Capture the cell that displays the provided text and extract its [x, y] central coordinate. 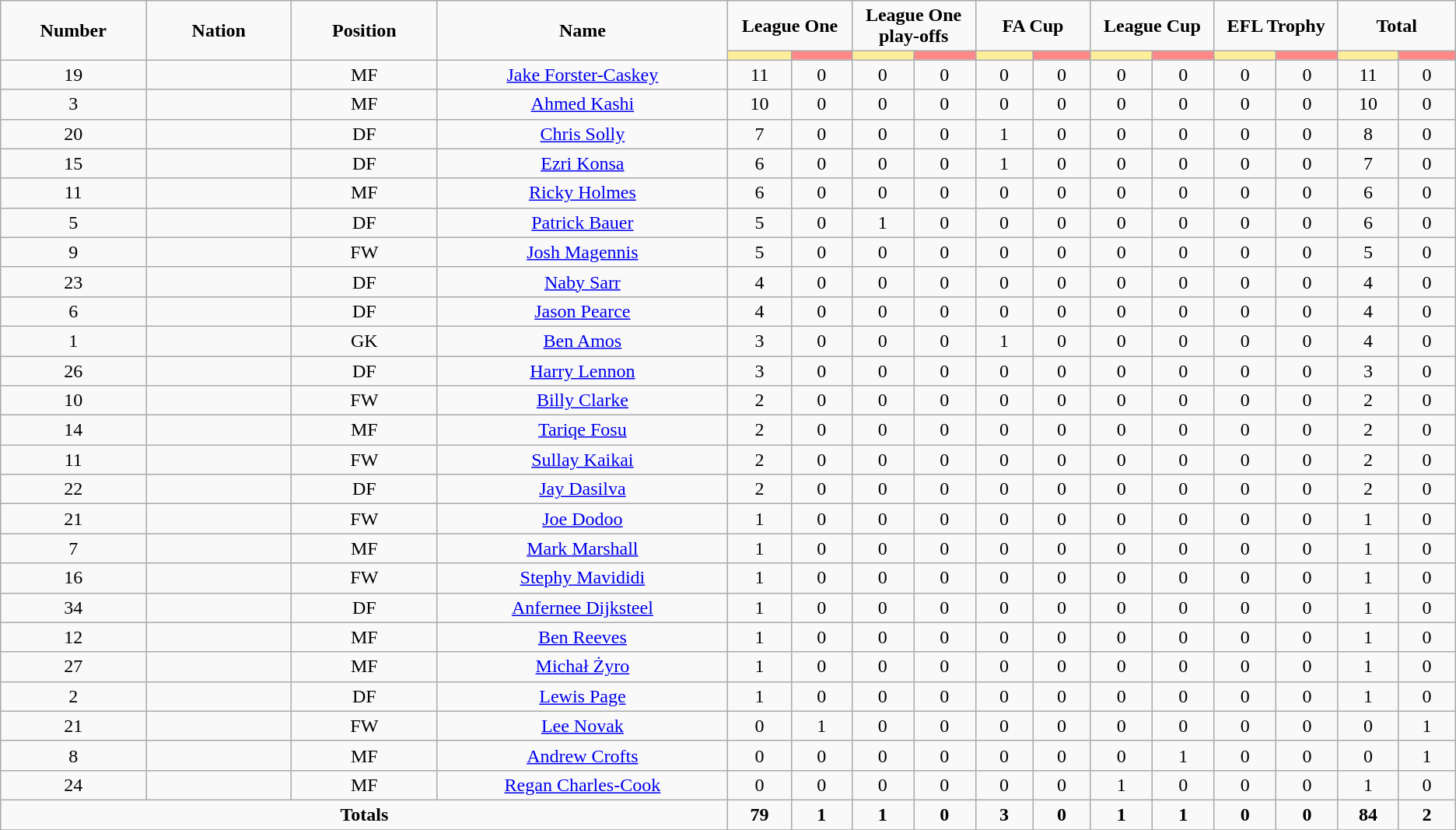
15 [73, 163]
Michał Żyro [583, 667]
Name [583, 30]
Mark Marshall [583, 548]
Lee Novak [583, 726]
79 [759, 814]
Jason Pearce [583, 311]
Total [1397, 26]
EFL Trophy [1276, 26]
Regan Charles-Cook [583, 785]
Sullay Kaikai [583, 460]
19 [73, 75]
23 [73, 282]
Tariqe Fosu [583, 430]
Joe Dodoo [583, 519]
14 [73, 430]
Ahmed Kashi [583, 104]
Position [364, 30]
Ben Amos [583, 341]
FA Cup [1033, 26]
84 [1368, 814]
Anfernee Dijksteel [583, 608]
Number [73, 30]
Harry Lennon [583, 371]
Ezri Konsa [583, 163]
Totals [364, 814]
9 [73, 252]
Billy Clarke [583, 401]
22 [73, 489]
12 [73, 637]
16 [73, 578]
Jake Forster-Caskey [583, 75]
Josh Magennis [583, 252]
Lewis Page [583, 696]
27 [73, 667]
Ricky Holmes [583, 193]
Stephy Mavididi [583, 578]
League One [790, 26]
26 [73, 371]
20 [73, 134]
Jay Dasilva [583, 489]
34 [73, 608]
Naby Sarr [583, 282]
24 [73, 785]
GK [364, 341]
Ben Reeves [583, 637]
Chris Solly [583, 134]
League Cup [1153, 26]
Patrick Bauer [583, 222]
Nation [219, 30]
Andrew Crofts [583, 755]
League One play-offs [913, 26]
